Identify which cell holds the provided text, then report its [X, Y] central coordinate. 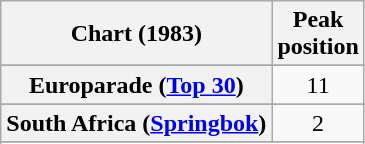
2 [318, 123]
Chart (1983) [136, 34]
Europarade (Top 30) [136, 85]
South Africa (Springbok) [136, 123]
Peakposition [318, 34]
11 [318, 85]
